Return (X, Y) of the center of cell containing provided text 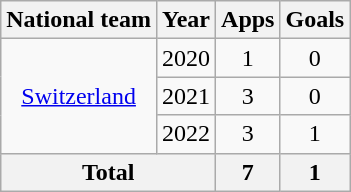
2021 (186, 96)
National team (79, 20)
Switzerland (79, 96)
Year (186, 20)
Goals (315, 20)
2020 (186, 58)
7 (248, 172)
2022 (186, 134)
Apps (248, 20)
Total (108, 172)
